From the cell containing the given text, extract its center point as (x, y) coordinate. 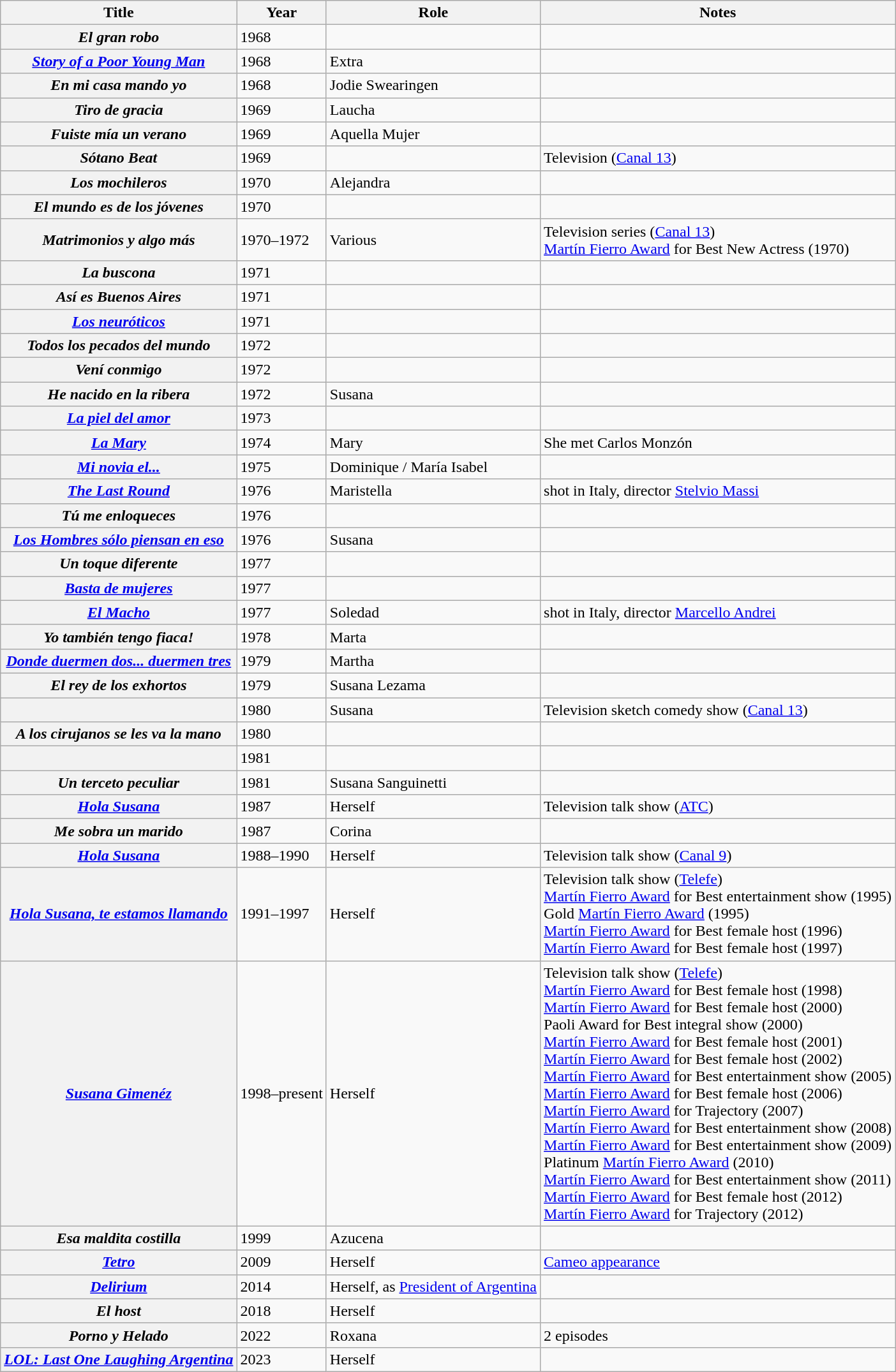
Marta (433, 637)
shot in Italy, director Marcello Andrei (718, 612)
La piel del amor (119, 418)
Así es Buenos Aires (119, 297)
2023 (281, 1359)
LOL: Last One Laughing Argentina (119, 1359)
Esa maldita costilla (119, 1238)
2022 (281, 1335)
Tú me enloqueces (119, 515)
1973 (281, 418)
Delirium (119, 1287)
Cameo appearance (718, 1262)
Me sobra un marido (119, 831)
2 episodes (718, 1335)
1988–1990 (281, 855)
Los mochileros (119, 182)
El gran robo (119, 37)
Martha (433, 661)
El host (119, 1311)
The Last Round (119, 491)
She met Carlos Monzón (718, 443)
Azucena (433, 1238)
Aquella Mujer (433, 134)
Roxana (433, 1335)
Matrimonios y algo más (119, 240)
Television series (Canal 13)Martín Fierro Award for Best New Actress (1970) (718, 240)
Year (281, 13)
Television sketch comedy show (Canal 13) (718, 710)
Un terceto peculiar (119, 783)
He nacido en la ribera (119, 394)
Los neuróticos (119, 321)
Story of a Poor Young Man (119, 61)
Yo también tengo fiaca! (119, 637)
Tiro de gracia (119, 110)
A los cirujanos se les va la mano (119, 734)
Various (433, 240)
Television talk show (ATC) (718, 807)
shot in Italy, director Stelvio Massi (718, 491)
Un toque diferente (119, 564)
El rey de los exhortos (119, 685)
Sótano Beat (119, 158)
Porno y Helado (119, 1335)
1978 (281, 637)
La buscona (119, 272)
Maristella (433, 491)
2014 (281, 1287)
Alejandra (433, 182)
Susana Lezama (433, 685)
Herself, as President of Argentina (433, 1287)
Television talk show (Canal 9) (718, 855)
Basta de mujeres (119, 588)
1975 (281, 467)
Soledad (433, 612)
Vení conmigo (119, 370)
2018 (281, 1311)
Hola Susana, te estamos llamando (119, 914)
El mundo es de los jóvenes (119, 207)
1991–1997 (281, 914)
Fuiste mía un verano (119, 134)
Susana Sanguinetti (433, 783)
1998–present (281, 1093)
Donde duermen dos... duermen tres (119, 661)
Jodie Swearingen (433, 85)
Los Hombres sólo piensan en eso (119, 540)
Mi novia el... (119, 467)
2009 (281, 1262)
Tetro (119, 1262)
El Macho (119, 612)
Notes (718, 13)
Dominique / María Isabel (433, 467)
Mary (433, 443)
Title (119, 13)
Todos los pecados del mundo (119, 346)
1999 (281, 1238)
Role (433, 13)
Susana Gimenéz (119, 1093)
Laucha (433, 110)
Corina (433, 831)
1974 (281, 443)
En mi casa mando yo (119, 85)
Television (Canal 13) (718, 158)
La Mary (119, 443)
Extra (433, 61)
1970–1972 (281, 240)
